Locate the cell with the specified text and output its [X, Y] center coordinate. 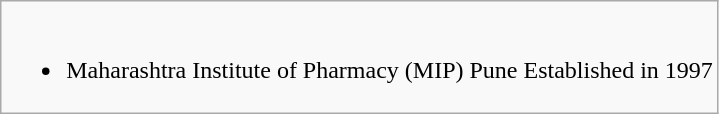
Maharashtra Institute of Pharmacy (MIP) Pune Established in 1997 [360, 58]
